Scan for the cell matching the given text and deliver its [X, Y] coordinate at center. 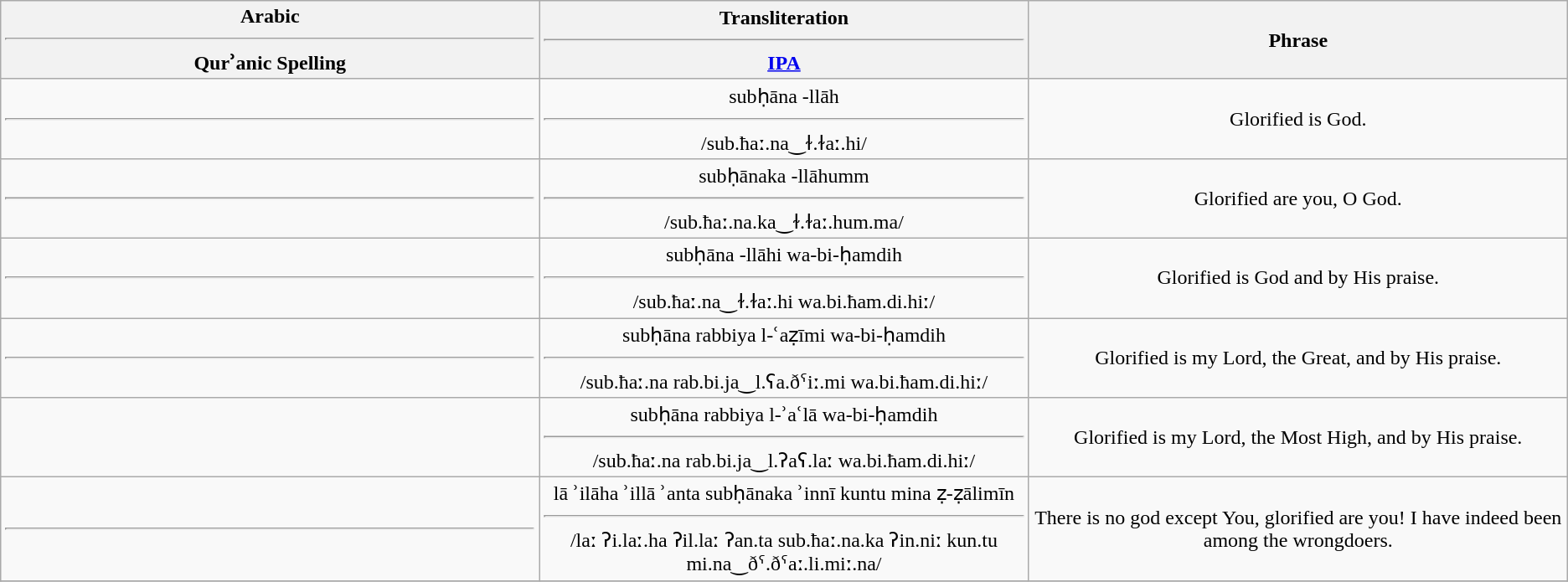
subḥāna rabbiya l-ʾaʿlā wa-bi-ḥamdih /sub.ħaː.na rab.bi.ja‿l.ʔaʕ.laː wa.bi.ħam.di.hiː/ [784, 437]
Arabic Qurʾanic Spelling [270, 40]
Glorified is my Lord, the Most High, and by His praise. [1298, 437]
subḥāna -llāhi wa-bi-ḥamdih /sub.ħaː.na‿ɫ.ɫaː.hi wa.bi.ħam.di.hiː/ [784, 278]
subḥāna rabbiya l-ʿaẓīmi wa-bi-ḥamdih /sub.ħaː.na rab.bi.ja‿l.ʕa.ðˤiː.mi wa.bi.ħam.di.hiː/ [784, 358]
Transliteration IPA [784, 40]
lā ʾilāha ʾillā ʾanta subḥānaka ʾinnī kuntu mina ẓ-ẓālimīn /laː ʔi.laː.ha ʔil.laː ʔan.ta sub.ħaː.na.ka ʔin.niː kun.tu mi.na‿ðˤ.ðˤaː.li.miː.na/ [784, 529]
subḥāna -llāh /sub.ħaː.na‿ɫ.ɫaː.hi/ [784, 119]
Glorified is my Lord, the Great, and by His praise. [1298, 358]
Phrase [1298, 40]
Glorified are you, O God. [1298, 198]
Glorified is God and by His praise. [1298, 278]
Glorified is God. [1298, 119]
There is no god except You, glorified are you! I have indeed been among the wrongdoers. [1298, 529]
subḥānaka -llāhumm /sub.ħaː.na.ka‿ɫ.ɫaː.hum.ma/ [784, 198]
